Determine the (X, Y) coordinate at the center of the cell enclosing the given text.  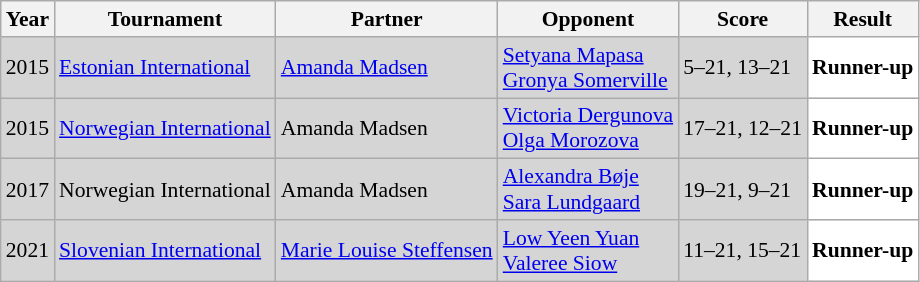
Setyana Mapasa Gronya Somerville (588, 68)
Estonian International (165, 68)
Tournament (165, 19)
Alexandra Bøje Sara Lundgaard (588, 190)
Score (742, 19)
Opponent (588, 19)
Marie Louise Steffensen (387, 250)
2021 (28, 250)
Slovenian International (165, 250)
17–21, 12–21 (742, 128)
Low Yeen Yuan Valeree Siow (588, 250)
2017 (28, 190)
Year (28, 19)
Partner (387, 19)
11–21, 15–21 (742, 250)
5–21, 13–21 (742, 68)
Result (862, 19)
19–21, 9–21 (742, 190)
Victoria Dergunova Olga Morozova (588, 128)
